Search for the cell housing the specified text and yield its [X, Y] center coordinate. 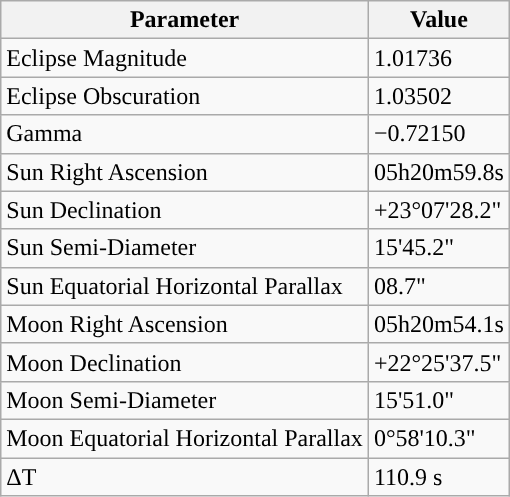
08.7" [438, 286]
Gamma [185, 134]
Sun Equatorial Horizontal Parallax [185, 286]
110.9 s [438, 477]
Eclipse Magnitude [185, 58]
15'51.0" [438, 400]
Value [438, 20]
1.03502 [438, 96]
+23°07'28.2" [438, 210]
05h20m54.1s [438, 324]
0°58'10.3" [438, 438]
Moon Semi-Diameter [185, 400]
Sun Right Ascension [185, 172]
1.01736 [438, 58]
Parameter [185, 20]
05h20m59.8s [438, 172]
Moon Declination [185, 362]
Moon Right Ascension [185, 324]
ΔT [185, 477]
Eclipse Obscuration [185, 96]
−0.72150 [438, 134]
Sun Semi-Diameter [185, 248]
+22°25'37.5" [438, 362]
Sun Declination [185, 210]
15'45.2" [438, 248]
Moon Equatorial Horizontal Parallax [185, 438]
